Detect which cell encompasses the target text, then output its (X, Y) center coordinate. 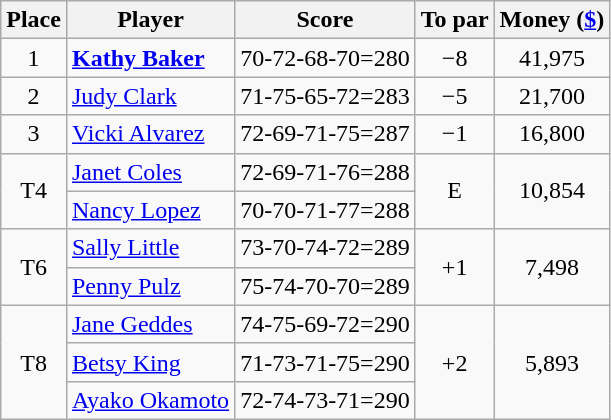
74-75-69-72=290 (326, 324)
41,975 (552, 58)
75-74-70-70=289 (326, 286)
+2 (454, 362)
70-70-71-77=288 (326, 210)
73-70-74-72=289 (326, 248)
−1 (454, 134)
3 (34, 134)
−5 (454, 96)
Score (326, 20)
Jane Geddes (150, 324)
10,854 (552, 191)
To par (454, 20)
T6 (34, 267)
71-75-65-72=283 (326, 96)
Player (150, 20)
Money ($) (552, 20)
Sally Little (150, 248)
−8 (454, 58)
Place (34, 20)
72-69-71-75=287 (326, 134)
Nancy Lopez (150, 210)
70-72-68-70=280 (326, 58)
T4 (34, 191)
71-73-71-75=290 (326, 362)
Vicki Alvarez (150, 134)
72-74-73-71=290 (326, 400)
72-69-71-76=288 (326, 172)
Judy Clark (150, 96)
+1 (454, 267)
E (454, 191)
Ayako Okamoto (150, 400)
16,800 (552, 134)
7,498 (552, 267)
Janet Coles (150, 172)
2 (34, 96)
21,700 (552, 96)
5,893 (552, 362)
1 (34, 58)
T8 (34, 362)
Kathy Baker (150, 58)
Penny Pulz (150, 286)
Betsy King (150, 362)
